Extract the [x, y] coordinate from the center of the cell holding the provided text.  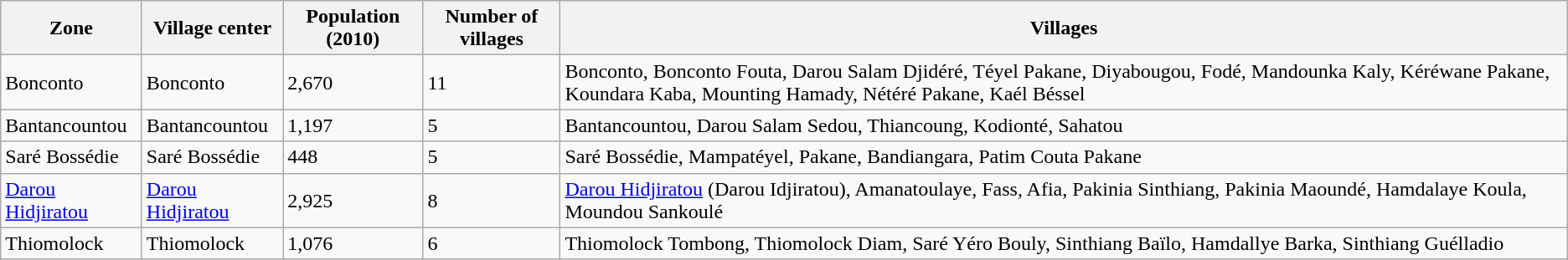
2,925 [353, 201]
Bantancountou, Darou Salam Sedou, Thiancoung, Kodionté, Sahatou [1064, 125]
448 [353, 157]
Saré Bossédie, Mampatéyel, Pakane, Bandiangara, Patim Couta Pakane [1064, 157]
11 [492, 82]
Zone [72, 28]
Population (2010) [353, 28]
Number of villages [492, 28]
8 [492, 201]
6 [492, 243]
1,076 [353, 243]
Thiomolock Tombong, Thiomolock Diam, Saré Yéro Bouly, Sinthiang Baïlo, Hamdallye Barka, Sinthiang Guélladio [1064, 243]
Darou Hidjiratou (Darou Idjiratou), Amanatoulaye, Fass, Afia, Pakinia Sinthiang, Pakinia Maoundé, Hamdalaye Koula, Moundou Sankoulé [1064, 201]
1,197 [353, 125]
Village center [213, 28]
Villages [1064, 28]
2,670 [353, 82]
